Extract the [X, Y] coordinate from the center of the cell holding the provided text.  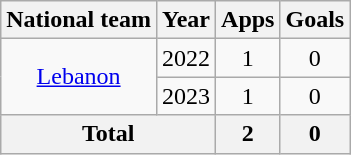
Lebanon [79, 77]
Year [186, 20]
Apps [248, 20]
2022 [186, 58]
2 [248, 134]
National team [79, 20]
Goals [315, 20]
2023 [186, 96]
Total [108, 134]
